Output the [X, Y] coordinate of the center of the cell containing the given text.  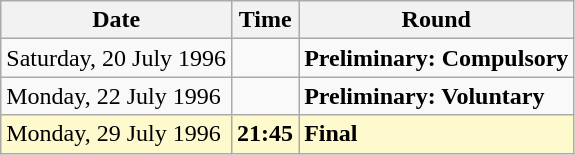
Preliminary: Compulsory [436, 58]
Time [266, 20]
Preliminary: Voluntary [436, 96]
Date [116, 20]
Round [436, 20]
Monday, 29 July 1996 [116, 134]
Monday, 22 July 1996 [116, 96]
21:45 [266, 134]
Final [436, 134]
Saturday, 20 July 1996 [116, 58]
